Pinpoint the cell where the given text exists, returning its (x, y) midpoint coordinate. 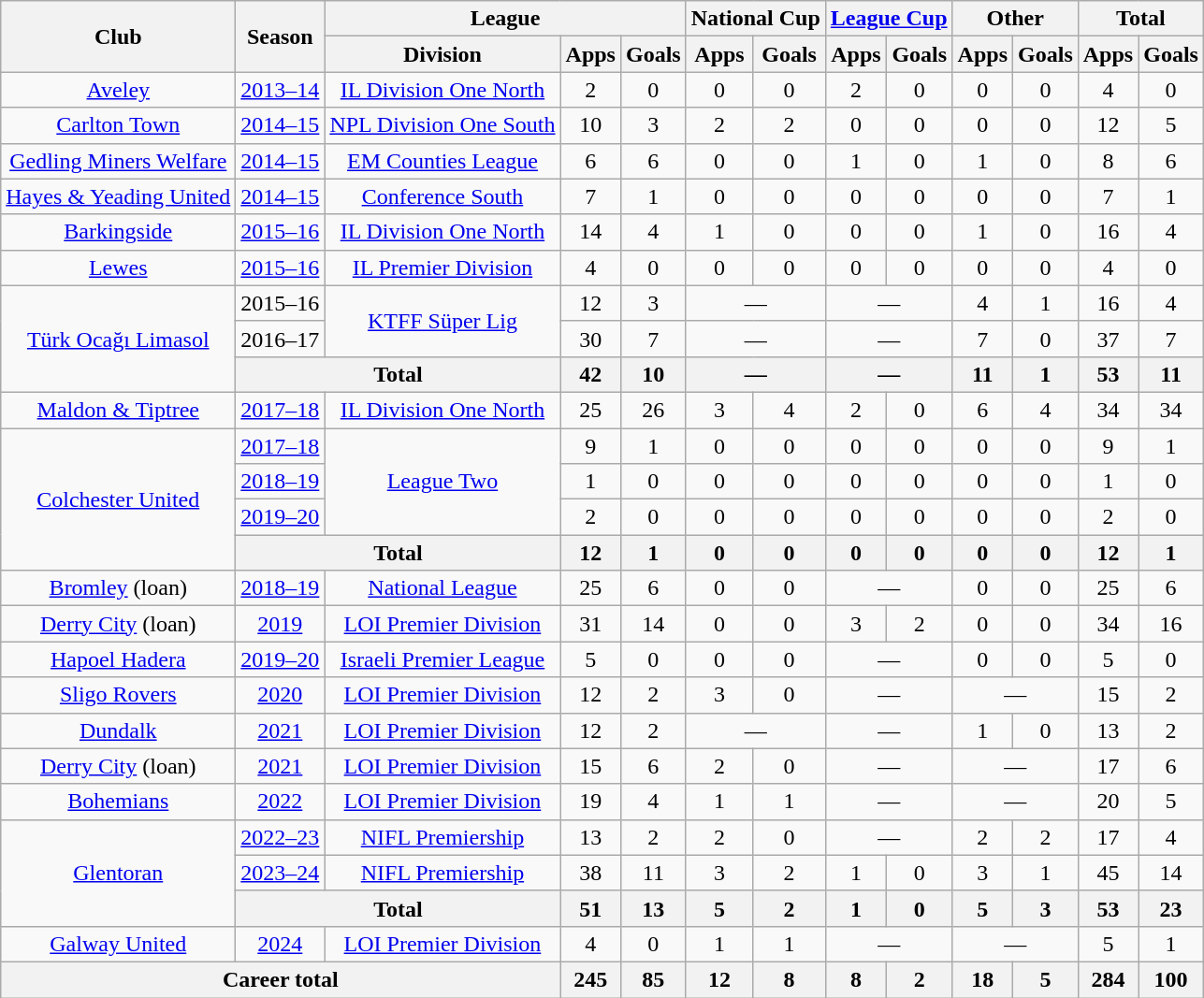
Bromley (loan) (118, 588)
18 (982, 979)
2016–17 (281, 339)
NPL Division One South (442, 125)
League (505, 19)
League Two (442, 482)
Barkingside (118, 232)
20 (1108, 802)
League Cup (889, 19)
IL Premier Division (442, 268)
23 (1171, 908)
Türk Ocağı Limasol (118, 339)
85 (653, 979)
Bohemians (118, 802)
2022–23 (281, 837)
Club (118, 36)
2013–14 (281, 90)
45 (1108, 873)
2019 (281, 624)
Hayes & Yeading United (118, 196)
EM Counties League (442, 161)
30 (590, 339)
Gedling Miners Welfare (118, 161)
Israeli Premier League (442, 659)
2020 (281, 695)
26 (653, 410)
Career total (281, 979)
National Cup (756, 19)
Sligo Rovers (118, 695)
51 (590, 908)
Galway United (118, 944)
37 (1108, 339)
100 (1171, 979)
Aveley (118, 90)
Dundalk (118, 730)
Lewes (118, 268)
Glentoran (118, 873)
2024 (281, 944)
Hapoel Hadera (118, 659)
KTFF Süper Lig (442, 321)
2022 (281, 802)
Maldon & Tiptree (118, 410)
19 (590, 802)
Conference South (442, 196)
Division (442, 54)
31 (590, 624)
245 (590, 979)
284 (1108, 979)
Colchester United (118, 499)
38 (590, 873)
National League (442, 588)
Carlton Town (118, 125)
2023–24 (281, 873)
Season (281, 36)
Other (1015, 19)
42 (590, 374)
